Output the (X, Y) coordinate of the center of the cell containing the given text.  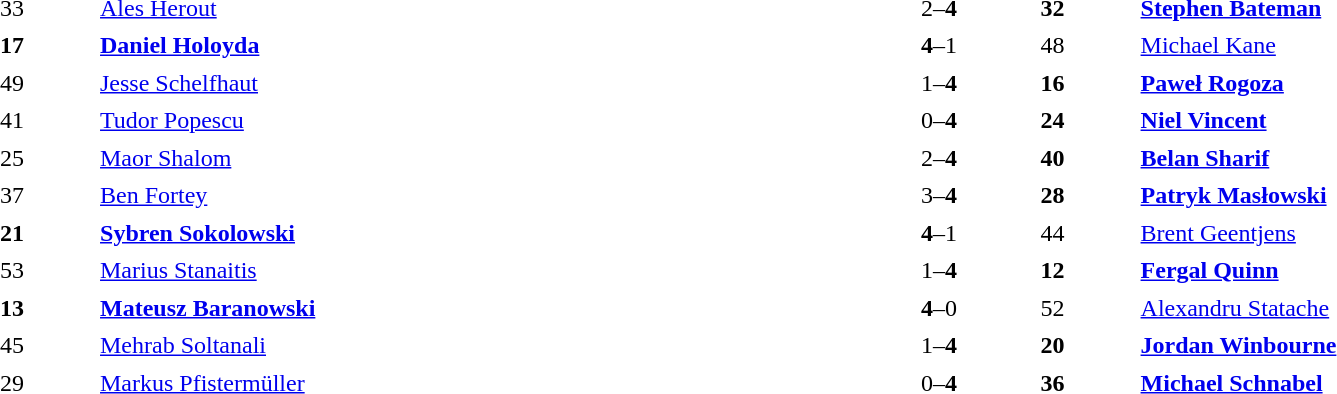
Tudor Popescu (469, 121)
24 (1086, 121)
2–4 (938, 158)
16 (1086, 83)
Maor Shalom (469, 158)
4–0 (938, 308)
0–4 (938, 121)
Mehrab Soltanali (469, 345)
3–4 (938, 195)
Daniel Holoyda (469, 45)
Sybren Sokolowski (469, 233)
40 (1086, 158)
Mateusz Baranowski (469, 308)
28 (1086, 195)
48 (1086, 45)
Marius Stanaitis (469, 271)
52 (1086, 308)
Jesse Schelfhaut (469, 83)
44 (1086, 233)
12 (1086, 271)
Ben Fortey (469, 195)
20 (1086, 345)
